Detect which cell encompasses the target text, then output its [x, y] center coordinate. 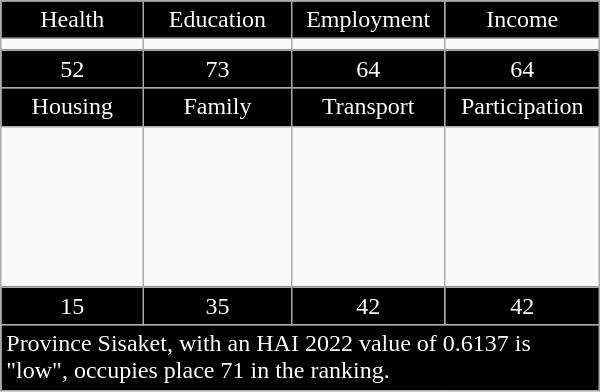
15 [72, 306]
35 [218, 306]
73 [218, 69]
Housing [72, 107]
Province Sisaket, with an HAI 2022 value of 0.6137 is "low", occupies place 71 in the ranking. [300, 358]
Participation [522, 107]
Employment [368, 20]
Transport [368, 107]
Income [522, 20]
Education [218, 20]
52 [72, 69]
Family [218, 107]
Health [72, 20]
